Output the (x, y) coordinate of the center of the cell containing the given text.  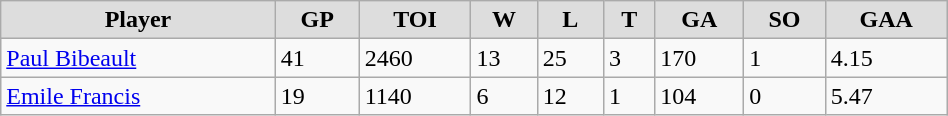
GA (700, 20)
W (504, 20)
TOI (415, 20)
Paul Bibeault (138, 58)
SO (784, 20)
13 (504, 58)
25 (570, 58)
19 (317, 96)
1140 (415, 96)
6 (504, 96)
Emile Francis (138, 96)
5.47 (886, 96)
T (630, 20)
104 (700, 96)
GP (317, 20)
12 (570, 96)
0 (784, 96)
2460 (415, 58)
4.15 (886, 58)
170 (700, 58)
L (570, 20)
GAA (886, 20)
41 (317, 58)
3 (630, 58)
Player (138, 20)
